Determine the [X, Y] coordinate at the center of the cell enclosing the given text.  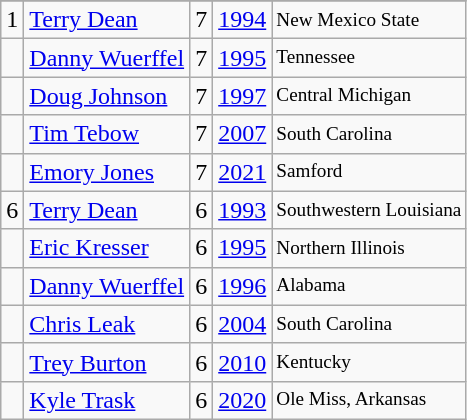
2010 [242, 362]
1996 [242, 286]
2021 [242, 172]
2020 [242, 400]
Northern Illinois [369, 248]
Samford [369, 172]
Ole Miss, Arkansas [369, 400]
Alabama [369, 286]
New Mexico State [369, 20]
Kentucky [369, 362]
Eric Kresser [107, 248]
1994 [242, 20]
Kyle Trask [107, 400]
Southwestern Louisiana [369, 210]
Central Michigan [369, 96]
2004 [242, 324]
1993 [242, 210]
Tennessee [369, 58]
Tim Tebow [107, 134]
1997 [242, 96]
Trey Burton [107, 362]
2007 [242, 134]
Emory Jones [107, 172]
Doug Johnson [107, 96]
Chris Leak [107, 324]
1 [12, 20]
